Output the (x, y) coordinate of the center of the cell containing the given text.  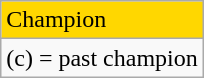
(c) = past champion (102, 58)
Champion (102, 20)
